Return [x, y] of the center of cell containing provided text 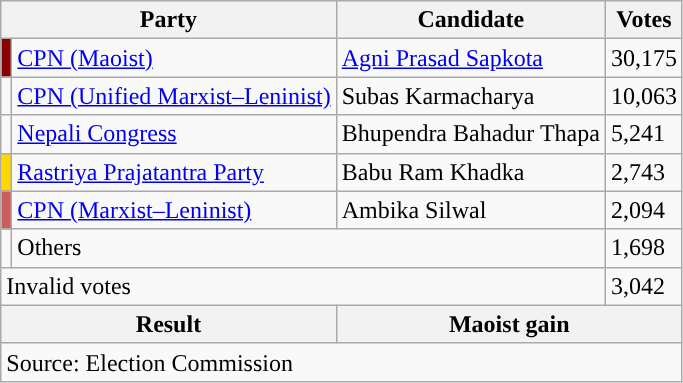
CPN (Marxist–Leninist) [174, 210]
Bhupendra Bahadur Thapa [470, 134]
2,743 [644, 172]
CPN (Unified Marxist–Leninist) [174, 96]
Candidate [470, 20]
10,063 [644, 96]
Nepali Congress [174, 134]
CPN (Maoist) [174, 58]
Invalid votes [304, 286]
Ambika Silwal [470, 210]
1,698 [644, 248]
Others [309, 248]
Result [168, 324]
Subas Karmacharya [470, 96]
5,241 [644, 134]
Rastriya Prajatantra Party [174, 172]
3,042 [644, 286]
Agni Prasad Sapkota [470, 58]
Maoist gain [509, 324]
2,094 [644, 210]
Source: Election Commission [342, 362]
Babu Ram Khadka [470, 172]
30,175 [644, 58]
Votes [644, 20]
Party [168, 20]
